Return the (X, Y) coordinate for the center point of the cell that contains the specified text.  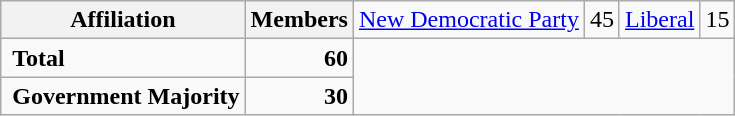
60 (299, 58)
15 (718, 20)
New Democratic Party (468, 20)
Government Majority (123, 96)
30 (299, 96)
45 (602, 20)
Liberal (659, 20)
Affiliation (123, 20)
Total (123, 58)
Members (299, 20)
